Provide the [x, y] coordinate of the cell's center where the given text is located.  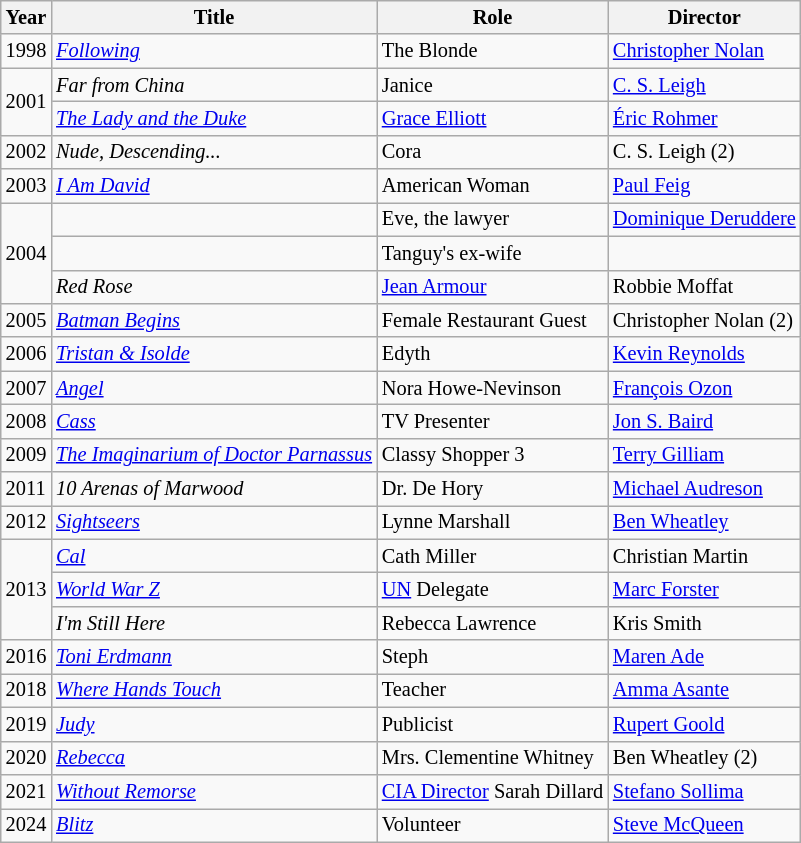
Tanguy's ex-wife [492, 253]
Rebecca [214, 758]
Tristan & Isolde [214, 354]
Michael Audreson [704, 489]
Far from China [214, 85]
Christopher Nolan [704, 51]
Without Remorse [214, 791]
Edyth [492, 354]
10 Arenas of Marwood [214, 489]
Judy [214, 724]
2001 [26, 102]
Terry Gilliam [704, 455]
C. S. Leigh (2) [704, 152]
Ben Wheatley (2) [704, 758]
Paul Feig [704, 186]
2006 [26, 354]
2003 [26, 186]
Angel [214, 388]
Red Rose [214, 287]
2013 [26, 590]
Cath Miller [492, 556]
2019 [26, 724]
1998 [26, 51]
Director [704, 17]
The Imaginarium of Doctor Parnassus [214, 455]
2005 [26, 320]
François Ozon [704, 388]
Maren Ade [704, 657]
Marc Forster [704, 589]
Éric Rohmer [704, 118]
Ben Wheatley [704, 522]
The Blonde [492, 51]
2011 [26, 489]
Robbie Moffat [704, 287]
C. S. Leigh [704, 85]
Title [214, 17]
Rebecca Lawrence [492, 623]
World War Z [214, 589]
Eve, the lawyer [492, 219]
Nude, Descending... [214, 152]
Blitz [214, 825]
2016 [26, 657]
2009 [26, 455]
Kris Smith [704, 623]
I Am David [214, 186]
Where Hands Touch [214, 690]
2018 [26, 690]
Stefano Sollima [704, 791]
Teacher [492, 690]
2020 [26, 758]
TV Presenter [492, 421]
Female Restaurant Guest [492, 320]
CIA Director Sarah Dillard [492, 791]
Rupert Goold [704, 724]
Janice [492, 85]
Jean Armour [492, 287]
Dr. De Hory [492, 489]
American Woman [492, 186]
Grace Elliott [492, 118]
Lynne Marshall [492, 522]
Steve McQueen [704, 825]
Cal [214, 556]
Sightseers [214, 522]
Batman Begins [214, 320]
Steph [492, 657]
Nora Howe-Nevinson [492, 388]
2007 [26, 388]
Mrs. Clementine Whitney [492, 758]
UN Delegate [492, 589]
2024 [26, 825]
Jon S. Baird [704, 421]
Publicist [492, 724]
2008 [26, 421]
Amma Asante [704, 690]
2002 [26, 152]
Toni Erdmann [214, 657]
Christian Martin [704, 556]
2021 [26, 791]
Year [26, 17]
I'm Still Here [214, 623]
Dominique Deruddere [704, 219]
The Lady and the Duke [214, 118]
Volunteer [492, 825]
2012 [26, 522]
Cora [492, 152]
Role [492, 17]
2004 [26, 252]
Christopher Nolan (2) [704, 320]
Cass [214, 421]
Following [214, 51]
Classy Shopper 3 [492, 455]
Kevin Reynolds [704, 354]
